Find where the given text appears and provide that cell's center as (X, Y) coordinate. 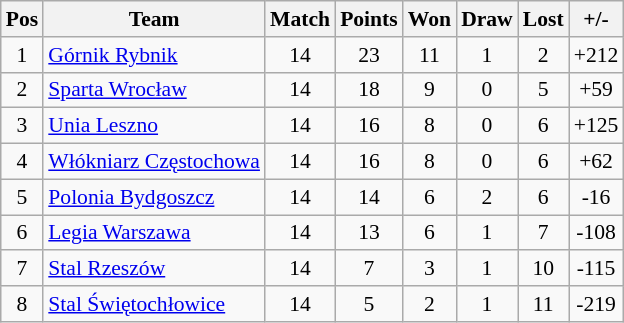
-108 (596, 233)
+/- (596, 19)
Sparta Wrocław (154, 90)
-115 (596, 269)
4 (22, 162)
13 (369, 233)
Match (300, 19)
Legia Warszawa (154, 233)
+212 (596, 55)
Unia Leszno (154, 126)
18 (369, 90)
Pos (22, 19)
10 (544, 269)
Górnik Rybnik (154, 55)
Lost (544, 19)
+125 (596, 126)
9 (430, 90)
Stal Rzeszów (154, 269)
Won (430, 19)
Draw (487, 19)
-16 (596, 197)
Stal Świętochłowice (154, 304)
23 (369, 55)
+62 (596, 162)
+59 (596, 90)
Włókniarz Częstochowa (154, 162)
-219 (596, 304)
Team (154, 19)
Points (369, 19)
Polonia Bydgoszcz (154, 197)
